Locate the cell with the specified text and output its [X, Y] center coordinate. 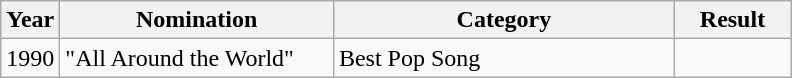
1990 [30, 58]
Category [504, 20]
Result [732, 20]
Nomination [197, 20]
Year [30, 20]
Best Pop Song [504, 58]
"All Around the World" [197, 58]
